Return the [x, y] coordinate for the center point of the cell that contains the specified text.  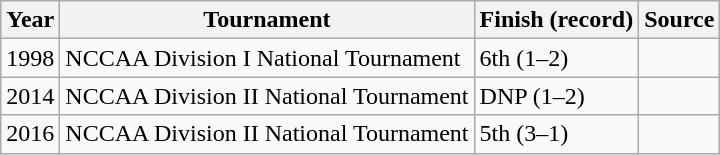
2014 [30, 96]
Tournament [267, 20]
6th (1–2) [556, 58]
Year [30, 20]
Source [680, 20]
Finish (record) [556, 20]
NCCAA Division I National Tournament [267, 58]
5th (3–1) [556, 134]
1998 [30, 58]
2016 [30, 134]
DNP (1–2) [556, 96]
